Scan for the cell matching the given text and deliver its (x, y) coordinate at center. 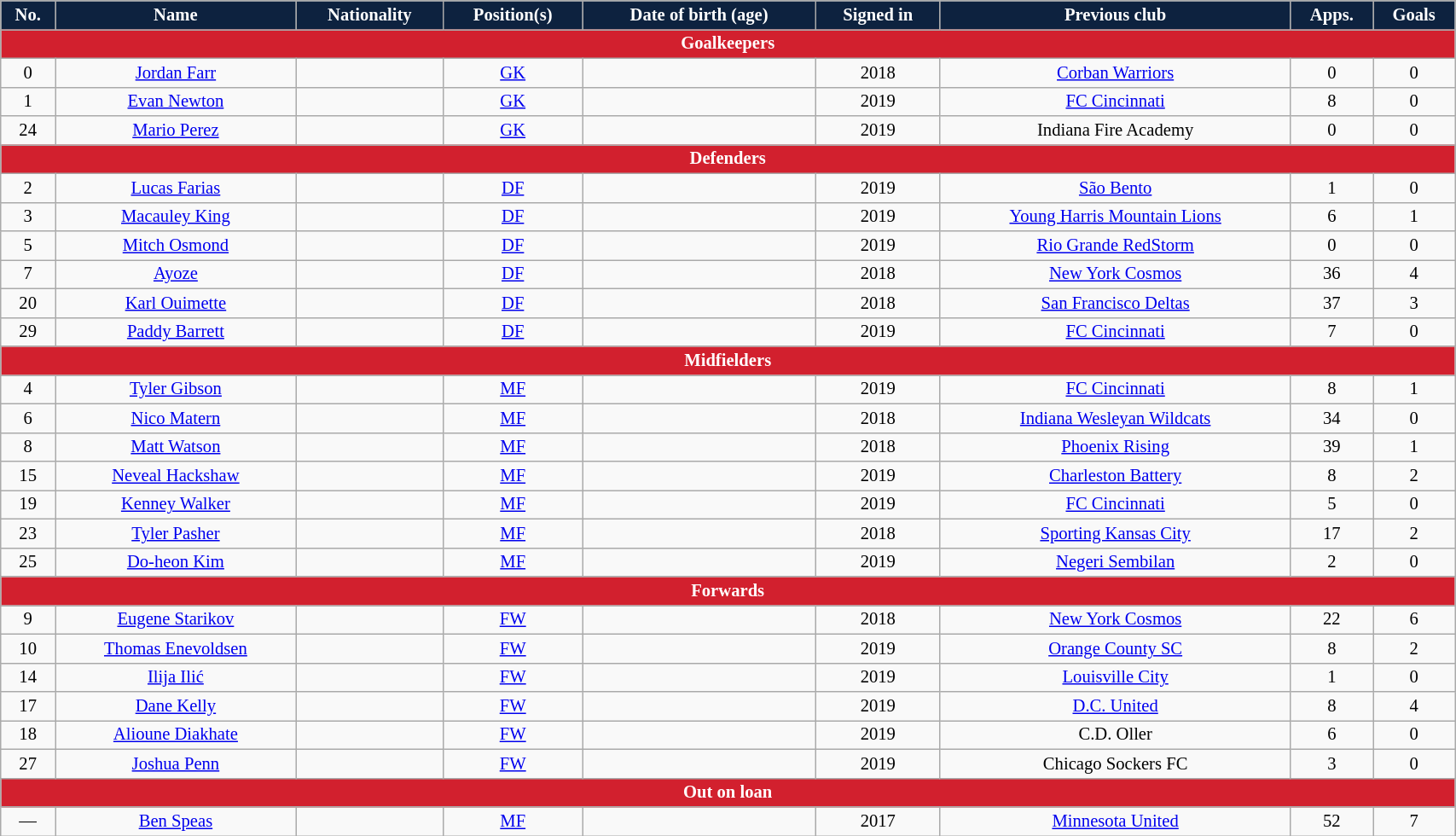
Mario Perez (176, 131)
Indiana Wesleyan Wildcats (1116, 418)
Lucas Farias (176, 188)
29 (28, 332)
No. (28, 15)
Young Harris Mountain Lions (1116, 217)
Joshua Penn (176, 763)
Mitch Osmond (176, 245)
Forwards (728, 591)
Phoenix Rising (1116, 447)
34 (1332, 418)
18 (28, 734)
52 (1332, 821)
Position(s) (513, 15)
Orange County SC (1116, 648)
19 (28, 504)
Ayoze (176, 274)
Nico Matern (176, 418)
Out on loan (728, 792)
36 (1332, 274)
10 (28, 648)
Evan Newton (176, 102)
Tyler Gibson (176, 389)
Apps. (1332, 15)
22 (1332, 619)
Jordan Farr (176, 73)
Date of birth (age) (699, 15)
Defenders (728, 159)
Paddy Barrett (176, 332)
Do-heon Kim (176, 562)
Previous club (1116, 15)
Ilija Ilić (176, 677)
23 (28, 533)
Louisville City (1116, 677)
Chicago Sockers FC (1116, 763)
Karl Ouimette (176, 303)
Goals (1414, 15)
37 (1332, 303)
Signed in (878, 15)
24 (28, 131)
14 (28, 677)
Tyler Pasher (176, 533)
Neveal Hackshaw (176, 475)
25 (28, 562)
Minnesota United (1116, 821)
Alioune Diakhate (176, 734)
20 (28, 303)
Charleston Battery (1116, 475)
Macauley King (176, 217)
Matt Watson (176, 447)
Indiana Fire Academy (1116, 131)
2017 (878, 821)
9 (28, 619)
Midfielders (728, 361)
San Francisco Deltas (1116, 303)
Negeri Sembilan (1116, 562)
Thomas Enevoldsen (176, 648)
— (28, 821)
Rio Grande RedStorm (1116, 245)
15 (28, 475)
Nationality (369, 15)
Sporting Kansas City (1116, 533)
39 (1332, 447)
Corban Warriors (1116, 73)
C.D. Oller (1116, 734)
Kenney Walker (176, 504)
Eugene Starikov (176, 619)
Ben Speas (176, 821)
Name (176, 15)
São Bento (1116, 188)
27 (28, 763)
D.C. United (1116, 705)
Goalkeepers (728, 44)
Dane Kelly (176, 705)
